Determine the (x, y) coordinate at the center of the cell enclosing the given text.  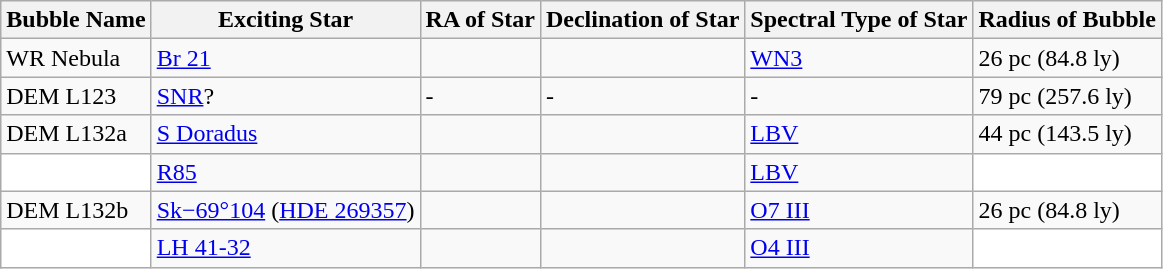
44 pc (143.5 ly) (1067, 134)
DEM L132b (76, 210)
Sk−69°104 (HDE 269357) (286, 210)
Spectral Type of Star (859, 20)
RA of Star (480, 20)
Radius of Bubble (1067, 20)
R85 (286, 172)
DEM L132a (76, 134)
Exciting Star (286, 20)
SNR? (286, 96)
Br 21 (286, 58)
Bubble Name (76, 20)
Declination of Star (642, 20)
S Doradus (286, 134)
O7 III (859, 210)
DEM L123 (76, 96)
WR Nebula (76, 58)
O4 III (859, 248)
79 pc (257.6 ly) (1067, 96)
LH 41-32 (286, 248)
WN3 (859, 58)
